Extract the (x, y) coordinate from the center of the cell holding the provided text.  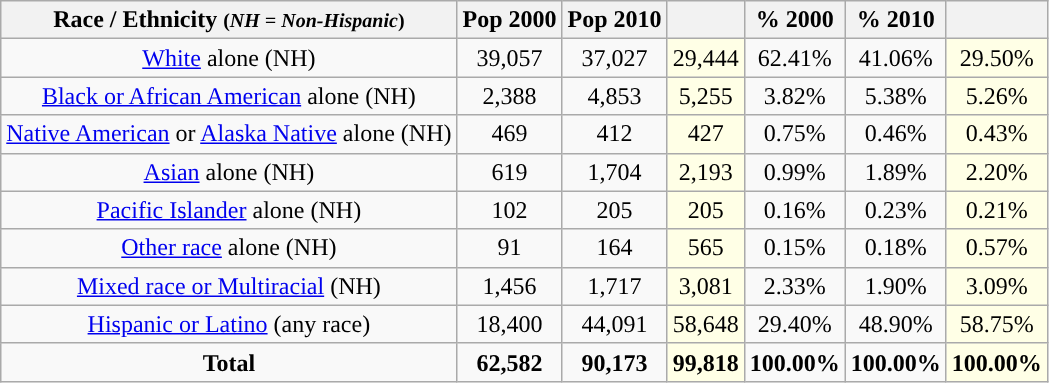
99,818 (706, 362)
Native American or Alaska Native alone (NH) (229, 134)
0.99% (794, 172)
18,400 (510, 324)
Pop 2010 (614, 20)
29.40% (794, 324)
427 (706, 134)
164 (614, 248)
1.90% (896, 286)
62,582 (510, 362)
2,388 (510, 96)
0.46% (896, 134)
619 (510, 172)
Pop 2000 (510, 20)
565 (706, 248)
412 (614, 134)
Hispanic or Latino (any race) (229, 324)
469 (510, 134)
5.26% (996, 96)
91 (510, 248)
0.18% (896, 248)
Pacific Islander alone (NH) (229, 210)
0.21% (996, 210)
44,091 (614, 324)
3.82% (794, 96)
41.06% (896, 58)
1,456 (510, 286)
0.23% (896, 210)
4,853 (614, 96)
3.09% (996, 286)
37,027 (614, 58)
90,173 (614, 362)
White alone (NH) (229, 58)
102 (510, 210)
48.90% (896, 324)
1,704 (614, 172)
Total (229, 362)
29,444 (706, 58)
5.38% (896, 96)
0.75% (794, 134)
0.57% (996, 248)
5,255 (706, 96)
62.41% (794, 58)
Race / Ethnicity (NH = Non-Hispanic) (229, 20)
29.50% (996, 58)
Other race alone (NH) (229, 248)
2.20% (996, 172)
58,648 (706, 324)
Asian alone (NH) (229, 172)
1,717 (614, 286)
2,193 (706, 172)
% 2010 (896, 20)
Black or African American alone (NH) (229, 96)
3,081 (706, 286)
0.16% (794, 210)
0.15% (794, 248)
% 2000 (794, 20)
39,057 (510, 58)
1.89% (896, 172)
58.75% (996, 324)
Mixed race or Multiracial (NH) (229, 286)
2.33% (794, 286)
0.43% (996, 134)
